Determine the [X, Y] coordinate at the center of the cell enclosing the given text.  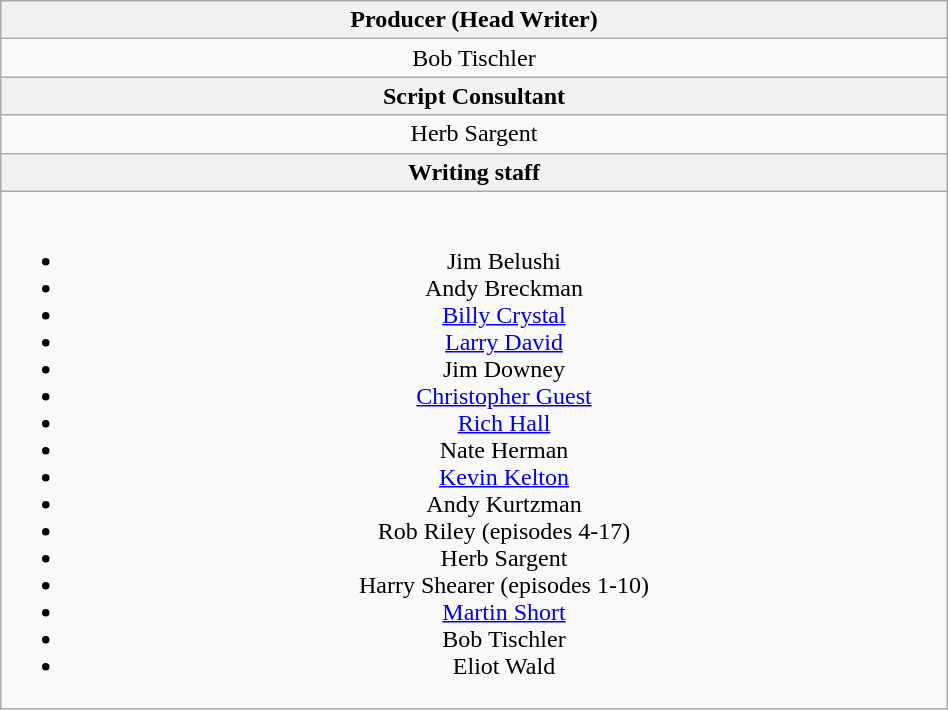
Bob Tischler [474, 58]
Herb Sargent [474, 134]
Producer (Head Writer) [474, 20]
Writing staff [474, 172]
Script Consultant [474, 96]
